Return (x, y) of the center of cell containing provided text 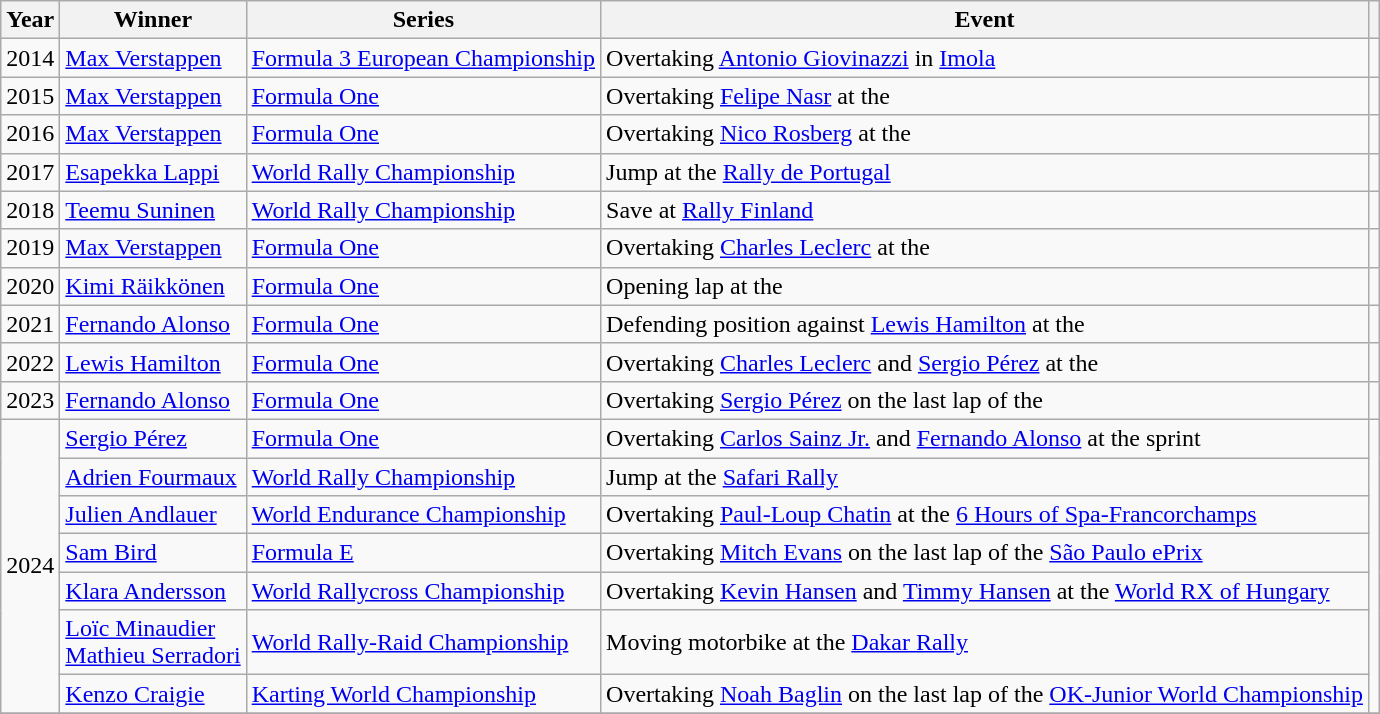
Esapekka Lappi (153, 172)
Kimi Räikkönen (153, 286)
Overtaking Antonio Giovinazzi in Imola (985, 58)
Sam Bird (153, 553)
Lewis Hamilton (153, 362)
Julien Andlauer (153, 515)
Event (985, 20)
Adrien Fourmaux (153, 477)
Overtaking Felipe Nasr at the (985, 96)
Teemu Suninen (153, 210)
2019 (30, 248)
Jump at the Rally de Portugal (985, 172)
World Endurance Championship (423, 515)
2024 (30, 566)
Overtaking Mitch Evans on the last lap of the São Paulo ePrix (985, 553)
Loïc Minaudier Mathieu Serradori (153, 642)
2015 (30, 96)
Overtaking Charles Leclerc and Sergio Pérez at the (985, 362)
Formula E (423, 553)
Opening lap at the (985, 286)
2014 (30, 58)
Winner (153, 20)
Moving motorbike at the Dakar Rally (985, 642)
Formula 3 European Championship (423, 58)
2020 (30, 286)
Overtaking Charles Leclerc at the (985, 248)
Overtaking Paul-Loup Chatin at the 6 Hours of Spa-Francorchamps (985, 515)
2022 (30, 362)
2023 (30, 400)
Save at Rally Finland (985, 210)
2021 (30, 324)
2018 (30, 210)
Overtaking Noah Baglin on the last lap of the OK-Junior World Championship (985, 694)
Kenzo Craigie (153, 694)
2016 (30, 134)
World Rallycross Championship (423, 591)
Overtaking Sergio Pérez on the last lap of the (985, 400)
Jump at the Safari Rally (985, 477)
Year (30, 20)
Karting World Championship (423, 694)
2017 (30, 172)
Overtaking Nico Rosberg at the (985, 134)
Overtaking Carlos Sainz Jr. and Fernando Alonso at the sprint (985, 438)
World Rally-Raid Championship (423, 642)
Klara Andersson (153, 591)
Defending position against Lewis Hamilton at the (985, 324)
Overtaking Kevin Hansen and Timmy Hansen at the World RX of Hungary (985, 591)
Series (423, 20)
Sergio Pérez (153, 438)
